Locate the cell with the specified text and output its [x, y] center coordinate. 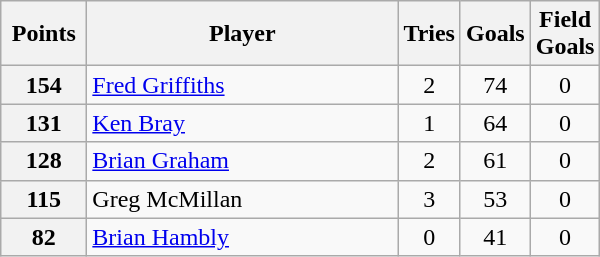
128 [44, 161]
Goals [495, 34]
Ken Bray [242, 123]
154 [44, 85]
64 [495, 123]
Greg McMillan [242, 199]
3 [430, 199]
53 [495, 199]
Tries [430, 34]
Fred Griffiths [242, 85]
Player [242, 34]
Brian Graham [242, 161]
82 [44, 237]
Points [44, 34]
74 [495, 85]
Field Goals [565, 34]
1 [430, 123]
41 [495, 237]
131 [44, 123]
115 [44, 199]
Brian Hambly [242, 237]
61 [495, 161]
